Search for the cell housing the specified text and yield its (X, Y) center coordinate. 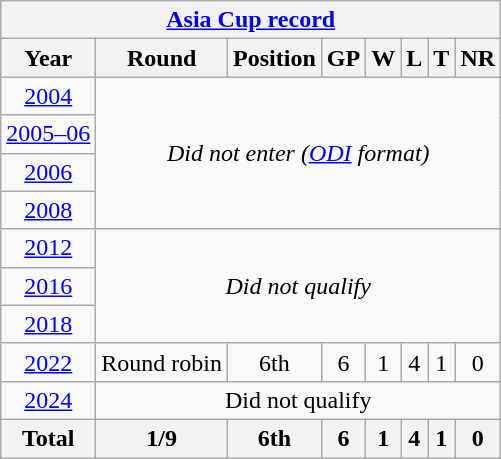
2008 (48, 210)
2005–06 (48, 134)
Asia Cup record (251, 20)
Round robin (162, 362)
Position (275, 58)
NR (478, 58)
1/9 (162, 438)
2018 (48, 324)
2024 (48, 400)
GP (343, 58)
2022 (48, 362)
2006 (48, 172)
Round (162, 58)
2012 (48, 248)
Total (48, 438)
L (414, 58)
Did not enter (ODI format) (298, 153)
W (384, 58)
Year (48, 58)
2016 (48, 286)
T (442, 58)
2004 (48, 96)
